Extract the [x, y] coordinate from the center of the cell holding the provided text.  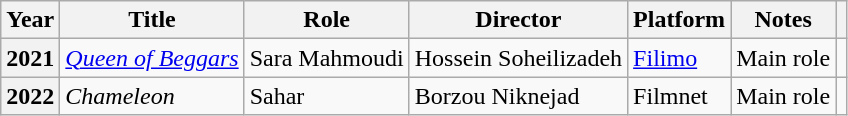
Year [30, 20]
Filmnet [680, 96]
Sara Mahmoudi [326, 58]
Filimo [680, 58]
Hossein Soheilizadeh [518, 58]
Sahar [326, 96]
Role [326, 20]
Queen of Beggars [152, 58]
Notes [784, 20]
2022 [30, 96]
Platform [680, 20]
Chameleon [152, 96]
Borzou Niknejad [518, 96]
Director [518, 20]
2021 [30, 58]
Title [152, 20]
